Identify which cell holds the provided text, then report its (x, y) central coordinate. 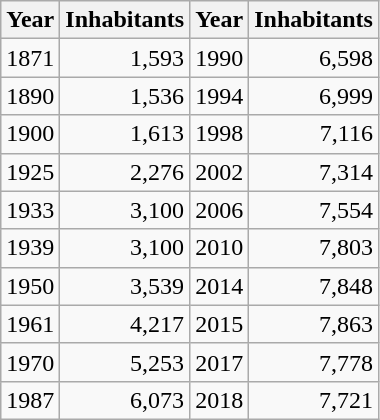
1933 (30, 210)
1961 (30, 324)
7,314 (314, 172)
7,778 (314, 362)
1900 (30, 134)
1,593 (125, 58)
2,276 (125, 172)
7,803 (314, 248)
4,217 (125, 324)
2014 (220, 286)
1970 (30, 362)
1950 (30, 286)
6,999 (314, 96)
1994 (220, 96)
2010 (220, 248)
2018 (220, 400)
1890 (30, 96)
7,554 (314, 210)
2002 (220, 172)
7,721 (314, 400)
2015 (220, 324)
7,848 (314, 286)
6,073 (125, 400)
3,539 (125, 286)
7,863 (314, 324)
1,536 (125, 96)
1,613 (125, 134)
2006 (220, 210)
6,598 (314, 58)
1998 (220, 134)
2017 (220, 362)
1990 (220, 58)
5,253 (125, 362)
1987 (30, 400)
7,116 (314, 134)
1939 (30, 248)
1871 (30, 58)
1925 (30, 172)
